Find where the given text appears and provide that cell's center as [x, y] coordinate. 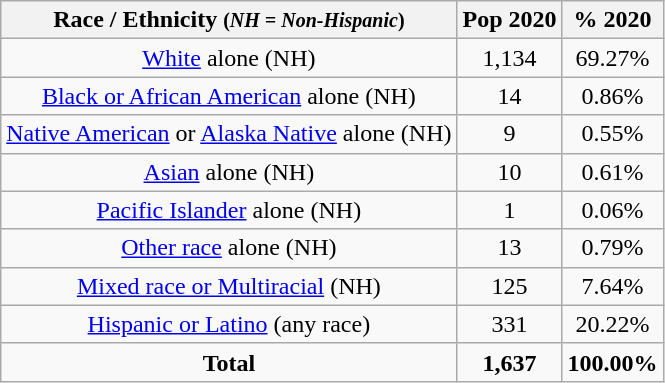
69.27% [612, 58]
0.61% [612, 172]
1,637 [510, 362]
125 [510, 286]
7.64% [612, 286]
0.79% [612, 248]
13 [510, 248]
10 [510, 172]
100.00% [612, 362]
Asian alone (NH) [229, 172]
0.55% [612, 134]
1,134 [510, 58]
Pop 2020 [510, 20]
9 [510, 134]
20.22% [612, 324]
0.86% [612, 96]
Black or African American alone (NH) [229, 96]
Hispanic or Latino (any race) [229, 324]
1 [510, 210]
White alone (NH) [229, 58]
Mixed race or Multiracial (NH) [229, 286]
Pacific Islander alone (NH) [229, 210]
Native American or Alaska Native alone (NH) [229, 134]
Other race alone (NH) [229, 248]
Race / Ethnicity (NH = Non-Hispanic) [229, 20]
14 [510, 96]
331 [510, 324]
Total [229, 362]
% 2020 [612, 20]
0.06% [612, 210]
